Return the (x, y) coordinate for the center point of the cell that contains the specified text.  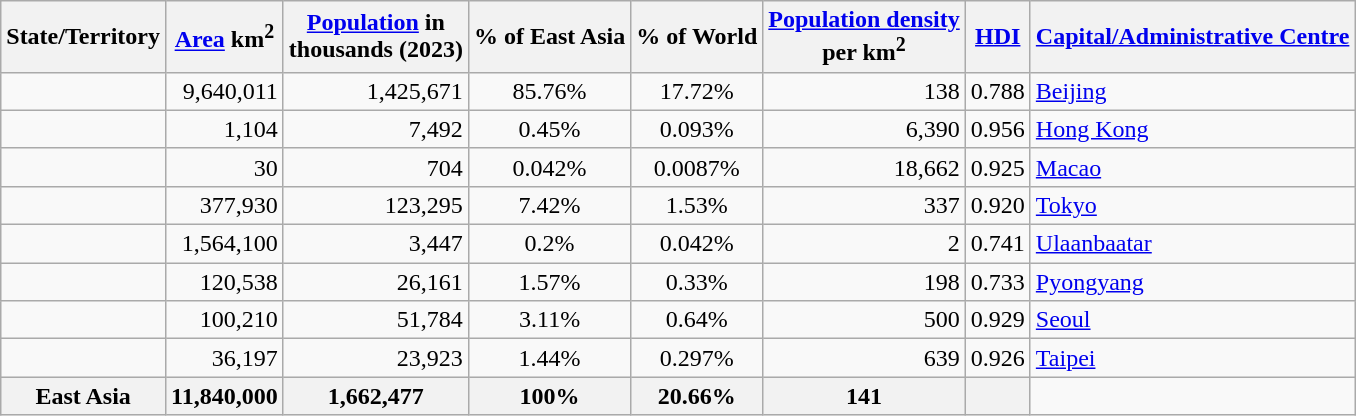
2 (864, 244)
3,447 (376, 244)
17.72% (697, 91)
639 (864, 358)
0.920 (998, 205)
11,840,000 (225, 396)
0.956 (998, 129)
Area km2 (225, 37)
0.64% (697, 320)
123,295 (376, 205)
18,662 (864, 167)
1,104 (225, 129)
1.53% (697, 205)
Hong Kong (1192, 129)
9,640,011 (225, 91)
0.093% (697, 129)
100% (549, 396)
0.929 (998, 320)
141 (864, 396)
138 (864, 91)
377,930 (225, 205)
7,492 (376, 129)
1.44% (549, 358)
0.0087% (697, 167)
Seoul (1192, 320)
0.925 (998, 167)
State/Territory (84, 37)
704 (376, 167)
1,425,671 (376, 91)
100,210 (225, 320)
Macao (1192, 167)
0.33% (697, 282)
0.733 (998, 282)
0.297% (697, 358)
120,538 (225, 282)
1,564,100 (225, 244)
East Asia (84, 396)
1.57% (549, 282)
Beijing (1192, 91)
Taipei (1192, 358)
23,923 (376, 358)
30 (225, 167)
Capital/Administrative Centre (1192, 37)
36,197 (225, 358)
% of World (697, 37)
0.2% (549, 244)
198 (864, 282)
Population density per km2 (864, 37)
0.788 (998, 91)
Population inthousands (2023) (376, 37)
500 (864, 320)
51,784 (376, 320)
Ulaanbaatar (1192, 244)
337 (864, 205)
3.11% (549, 320)
20.66% (697, 396)
HDI (998, 37)
% of East Asia (549, 37)
Pyongyang (1192, 282)
6,390 (864, 129)
26,161 (376, 282)
7.42% (549, 205)
Tokyo (1192, 205)
0.926 (998, 358)
1,662,477 (376, 396)
0.45% (549, 129)
85.76% (549, 91)
0.741 (998, 244)
